Capture the cell that displays the provided text and extract its (x, y) central coordinate. 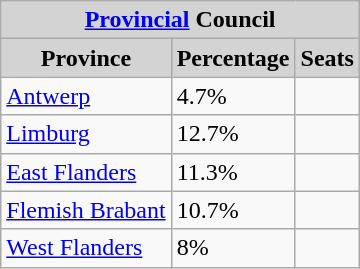
Provincial Council (180, 20)
Antwerp (86, 96)
West Flanders (86, 248)
10.7% (233, 210)
Flemish Brabant (86, 210)
Limburg (86, 134)
Province (86, 58)
East Flanders (86, 172)
12.7% (233, 134)
8% (233, 248)
11.3% (233, 172)
4.7% (233, 96)
Seats (327, 58)
Percentage (233, 58)
